Capture the cell that displays the provided text and extract its (x, y) central coordinate. 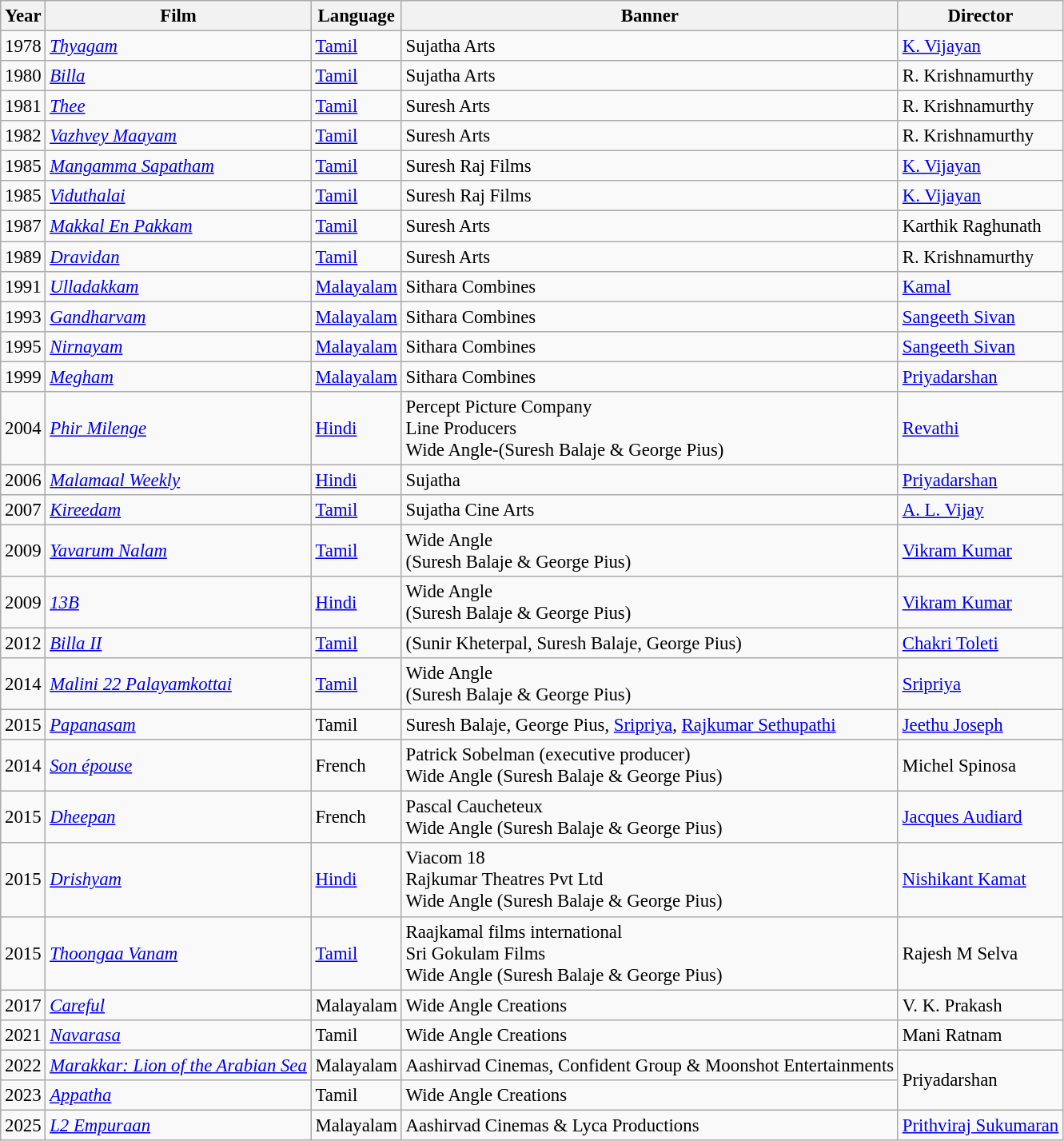
Pascal CaucheteuxWide Angle (Suresh Balaje & George Pius) (649, 817)
2004 (23, 429)
1987 (23, 226)
2025 (23, 1125)
Banner (649, 16)
1993 (23, 317)
A. L. Vijay (980, 510)
Malamaal Weekly (178, 480)
Makkal En Pakkam (178, 226)
1980 (23, 76)
Billa (178, 76)
Billa II (178, 644)
Yavarum Nalam (178, 550)
1989 (23, 257)
2006 (23, 480)
1995 (23, 346)
13B (178, 603)
Raajkamal films internationalSri Gokulam FilmsWide Angle (Suresh Balaje & George Pius) (649, 953)
Revathi (980, 429)
Dravidan (178, 257)
Kireedam (178, 510)
Mani Ratnam (980, 1035)
Appatha (178, 1095)
Film (178, 16)
2007 (23, 510)
Suresh Balaje, George Pius, Sripriya, Rajkumar Sethupathi (649, 725)
Patrick Sobelman (executive producer)Wide Angle (Suresh Balaje & George Pius) (649, 766)
Phir Milenge (178, 429)
Thyagam (178, 46)
Navarasa (178, 1035)
Director (980, 16)
Michel Spinosa (980, 766)
Son épouse (178, 766)
Viduthalai (178, 196)
V. K. Prakash (980, 1005)
Jacques Audiard (980, 817)
Sujatha Cine Arts (649, 510)
Prithviraj Sukumaran (980, 1125)
Thoongaa Vanam (178, 953)
Nishikant Kamat (980, 880)
(Sunir Kheterpal, Suresh Balaje, George Pius) (649, 644)
Thee (178, 106)
Dheepan (178, 817)
Aashirvad Cinemas, Confident Group & Moonshot Entertainments (649, 1065)
2017 (23, 1005)
Mangamma Sapatham (178, 166)
Malini 22 Palayamkottai (178, 684)
Kamal (980, 286)
Chakri Toleti (980, 644)
Gandharvam (178, 317)
L2 Empuraan (178, 1125)
Percept Picture CompanyLine ProducersWide Angle-(Suresh Balaje & George Pius) (649, 429)
Language (357, 16)
Rajesh M Selva (980, 953)
Drishyam (178, 880)
1982 (23, 136)
Sujatha (649, 480)
Aashirvad Cinemas & Lyca Productions (649, 1125)
Papanasam (178, 725)
2022 (23, 1065)
2012 (23, 644)
2023 (23, 1095)
1991 (23, 286)
Karthik Raghunath (980, 226)
Marakkar: Lion of the Arabian Sea (178, 1065)
Year (23, 16)
1999 (23, 377)
2021 (23, 1035)
Vazhvey Maayam (178, 136)
1978 (23, 46)
Ulladakkam (178, 286)
Megham (178, 377)
Careful (178, 1005)
1981 (23, 106)
Nirnayam (178, 346)
Jeethu Joseph (980, 725)
Viacom 18Rajkumar Theatres Pvt LtdWide Angle (Suresh Balaje & George Pius) (649, 880)
Sripriya (980, 684)
